Extract the [X, Y] coordinate from the center of the cell holding the provided text.  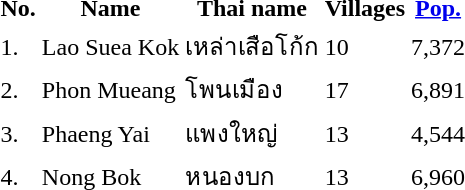
โพนเมือง [252, 90]
แพงใหญ่ [252, 133]
Phon Mueang [110, 90]
13 [364, 133]
Lao Suea Kok [110, 46]
17 [364, 90]
Phaeng Yai [110, 133]
เหล่าเสือโก้ก [252, 46]
10 [364, 46]
